Return the [x, y] coordinate for the center point of the cell that contains the specified text.  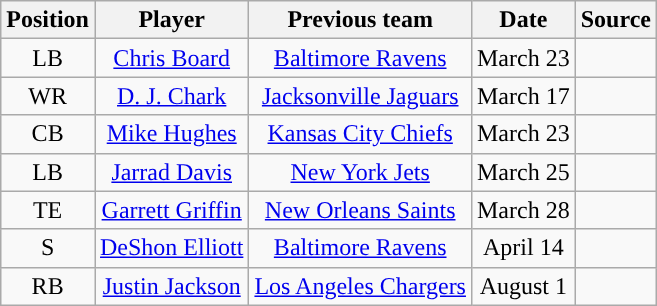
Kansas City Chiefs [360, 134]
Garrett Griffin [171, 210]
D. J. Chark [171, 96]
March 25 [523, 172]
New York Jets [360, 172]
WR [48, 96]
CB [48, 134]
RB [48, 286]
Position [48, 20]
Source [616, 20]
March 17 [523, 96]
Justin Jackson [171, 286]
Date [523, 20]
DeShon Elliott [171, 248]
Jarrad Davis [171, 172]
Chris Board [171, 58]
August 1 [523, 286]
Player [171, 20]
Jacksonville Jaguars [360, 96]
New Orleans Saints [360, 210]
March 28 [523, 210]
TE [48, 210]
Los Angeles Chargers [360, 286]
April 14 [523, 248]
Mike Hughes [171, 134]
S [48, 248]
Previous team [360, 20]
